Output the (X, Y) coordinate of the center of the cell containing the given text.  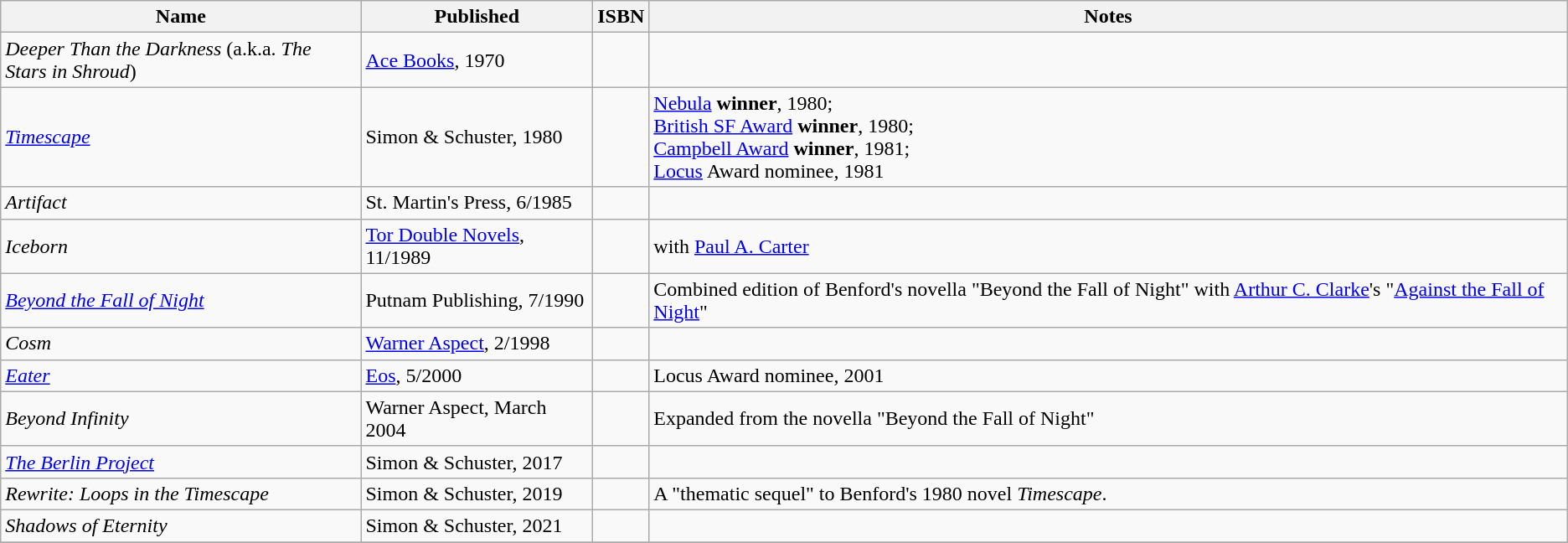
Simon & Schuster, 2017 (477, 462)
A "thematic sequel" to Benford's 1980 novel Timescape. (1108, 494)
ISBN (622, 17)
Timescape (181, 137)
Warner Aspect, 2/1998 (477, 344)
Artifact (181, 203)
Simon & Schuster, 2021 (477, 525)
Beyond Infinity (181, 419)
Eos, 5/2000 (477, 375)
Nebula winner, 1980;British SF Award winner, 1980;Campbell Award winner, 1981;Locus Award nominee, 1981 (1108, 137)
Simon & Schuster, 1980 (477, 137)
Expanded from the novella "Beyond the Fall of Night" (1108, 419)
Locus Award nominee, 2001 (1108, 375)
Deeper Than the Darkness (a.k.a. The Stars in Shroud) (181, 60)
Tor Double Novels, 11/1989 (477, 246)
Name (181, 17)
Cosm (181, 344)
with Paul A. Carter (1108, 246)
Eater (181, 375)
Notes (1108, 17)
The Berlin Project (181, 462)
St. Martin's Press, 6/1985 (477, 203)
Combined edition of Benford's novella "Beyond the Fall of Night" with Arthur C. Clarke's "Against the Fall of Night" (1108, 300)
Published (477, 17)
Simon & Schuster, 2019 (477, 494)
Shadows of Eternity (181, 525)
Warner Aspect, March 2004 (477, 419)
Ace Books, 1970 (477, 60)
Putnam Publishing, 7/1990 (477, 300)
Rewrite: Loops in the Timescape (181, 494)
Beyond the Fall of Night (181, 300)
Iceborn (181, 246)
